Detect which cell encompasses the target text, then output its (x, y) center coordinate. 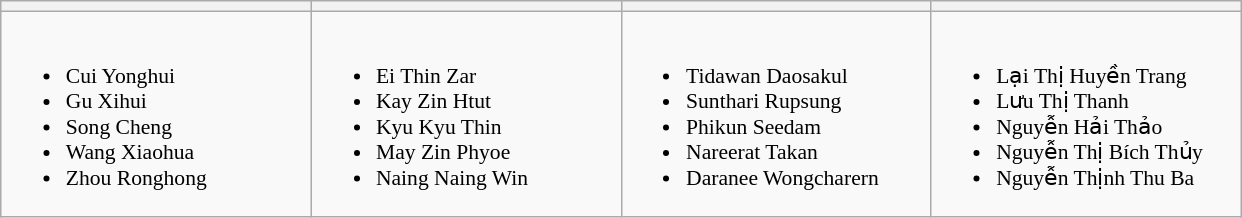
Tidawan DaosakulSunthari RupsungPhikun SeedamNareerat TakanDaranee Wongcharern (776, 114)
Cui YonghuiGu XihuiSong ChengWang XiaohuaZhou Ronghong (156, 114)
Ei Thin ZarKay Zin HtutKyu Kyu ThinMay Zin PhyoeNaing Naing Win (466, 114)
Lại Thị Huyền TrangLưu Thị ThanhNguyễn Hải ThảoNguyễn Thị Bích ThủyNguyễn Thịnh Thu Ba (1086, 114)
